Locate the cell with the specified text and output its (x, y) center coordinate. 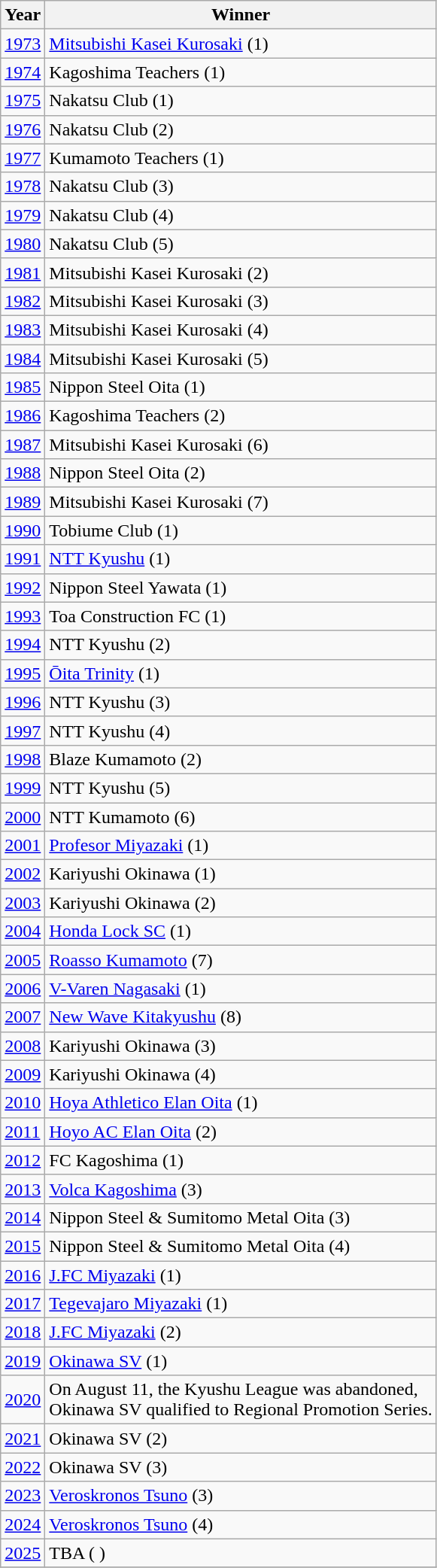
2002 (23, 874)
Blaze Kumamoto (2) (241, 759)
2018 (23, 1332)
Okinawa SV (2) (241, 1439)
TBA ( ) (241, 1553)
2011 (23, 1132)
2005 (23, 960)
NTT Kyushu (2) (241, 645)
Kariyushi Okinawa (4) (241, 1074)
1995 (23, 673)
1993 (23, 616)
2016 (23, 1275)
Ōita Trinity (1) (241, 673)
2012 (23, 1160)
NTT Kyushu (4) (241, 731)
2000 (23, 816)
2017 (23, 1304)
Mitsubishi Kasei Kurosaki (2) (241, 272)
FC Kagoshima (1) (241, 1160)
1985 (23, 387)
Mitsubishi Kasei Kurosaki (5) (241, 359)
Mitsubishi Kasei Kurosaki (4) (241, 330)
Year (23, 15)
1997 (23, 731)
Kagoshima Teachers (2) (241, 416)
2025 (23, 1553)
Tobiume Club (1) (241, 530)
1991 (23, 559)
2019 (23, 1361)
Nakatsu Club (1) (241, 101)
1975 (23, 101)
1980 (23, 244)
1999 (23, 788)
1989 (23, 502)
Hoya Athletico Elan Oita (1) (241, 1103)
2020 (23, 1399)
Mitsubishi Kasei Kurosaki (7) (241, 502)
Nakatsu Club (5) (241, 244)
Kagoshima Teachers (1) (241, 72)
Mitsubishi Kasei Kurosaki (1) (241, 44)
1974 (23, 72)
2010 (23, 1103)
New Wave Kitakyushu (8) (241, 1017)
2006 (23, 989)
Veroskronos Tsuno (3) (241, 1496)
Nippon Steel Yawata (1) (241, 588)
Toa Construction FC (1) (241, 616)
1992 (23, 588)
1979 (23, 215)
2001 (23, 846)
1973 (23, 44)
Profesor Miyazaki (1) (241, 846)
V-Varen Nagasaki (1) (241, 989)
Volca Kagoshima (3) (241, 1189)
Winner (241, 15)
Nippon Steel & Sumitomo Metal Oita (3) (241, 1217)
2008 (23, 1046)
Nippon Steel & Sumitomo Metal Oita (4) (241, 1246)
Mitsubishi Kasei Kurosaki (3) (241, 301)
J.FC Miyazaki (2) (241, 1332)
2015 (23, 1246)
Okinawa SV (1) (241, 1361)
Nakatsu Club (2) (241, 129)
2022 (23, 1467)
2014 (23, 1217)
2023 (23, 1496)
NTT Kumamoto (6) (241, 816)
Nakatsu Club (4) (241, 215)
1976 (23, 129)
1990 (23, 530)
2021 (23, 1439)
Roasso Kumamoto (7) (241, 960)
1988 (23, 473)
1994 (23, 645)
Kariyushi Okinawa (1) (241, 874)
2003 (23, 903)
NTT Kyushu (5) (241, 788)
Tegevajaro Miyazaki (1) (241, 1304)
Kariyushi Okinawa (2) (241, 903)
Okinawa SV (3) (241, 1467)
1978 (23, 187)
2013 (23, 1189)
J.FC Miyazaki (1) (241, 1275)
Kumamoto Teachers (1) (241, 158)
Mitsubishi Kasei Kurosaki (6) (241, 445)
1977 (23, 158)
NTT Kyushu (1) (241, 559)
2007 (23, 1017)
2009 (23, 1074)
1987 (23, 445)
1981 (23, 272)
Kariyushi Okinawa (3) (241, 1046)
2004 (23, 931)
Nakatsu Club (3) (241, 187)
Honda Lock SC (1) (241, 931)
On August 11, the Kyushu League was abandoned, Okinawa SV qualified to Regional Promotion Series. (241, 1399)
1998 (23, 759)
1982 (23, 301)
Nippon Steel Oita (2) (241, 473)
Veroskronos Tsuno (4) (241, 1524)
1983 (23, 330)
2024 (23, 1524)
1996 (23, 702)
Hoyo AC Elan Oita (2) (241, 1132)
NTT Kyushu (3) (241, 702)
1984 (23, 359)
Nippon Steel Oita (1) (241, 387)
1986 (23, 416)
